From the cell containing the given text, extract its center point as (X, Y) coordinate. 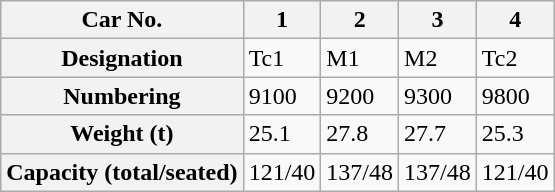
2 (360, 20)
4 (515, 20)
25.1 (282, 134)
9200 (360, 96)
25.3 (515, 134)
9100 (282, 96)
9800 (515, 96)
Numbering (122, 96)
9300 (438, 96)
M2 (438, 58)
27.7 (438, 134)
Tc2 (515, 58)
Designation (122, 58)
27.8 (360, 134)
M1 (360, 58)
1 (282, 20)
3 (438, 20)
Capacity (total/seated) (122, 172)
Tc1 (282, 58)
Weight (t) (122, 134)
Car No. (122, 20)
